Output the (X, Y) coordinate of the center of the cell containing the given text.  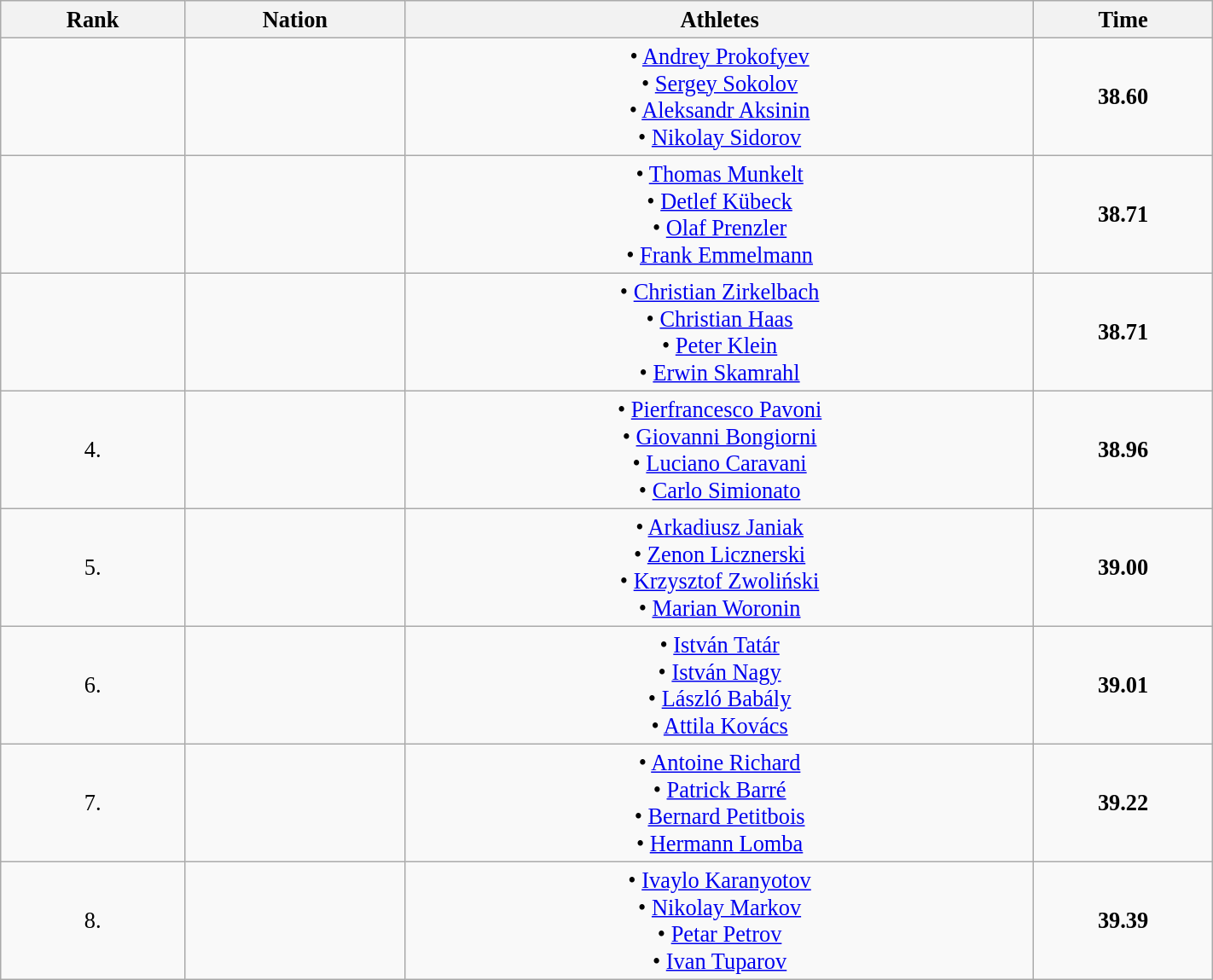
38.60 (1123, 96)
6. (93, 685)
• Arkadiusz Janiak• Zenon Licznerski• Krzysztof Zwoliński• Marian Woronin (720, 567)
• Pierfrancesco Pavoni• Giovanni Bongiorni• Luciano Caravani• Carlo Simionato (720, 449)
39.39 (1123, 920)
• Christian Zirkelbach• Christian Haas• Peter Klein• Erwin Skamrahl (720, 332)
8. (93, 920)
Rank (93, 19)
• Andrey Prokofyev• Sergey Sokolov• Aleksandr Aksinin• Nikolay Sidorov (720, 96)
Time (1123, 19)
39.01 (1123, 685)
• Antoine Richard• Patrick Barré• Bernard Petitbois• Hermann Lomba (720, 803)
• Ivaylo Karanyotov• Nikolay Markov• Petar Petrov• Ivan Tuparov (720, 920)
Nation (295, 19)
7. (93, 803)
5. (93, 567)
• Thomas Munkelt• Detlef Kübeck• Olaf Prenzler• Frank Emmelmann (720, 214)
• István Tatár• István Nagy• László Babály• Attila Kovács (720, 685)
39.22 (1123, 803)
39.00 (1123, 567)
38.96 (1123, 449)
4. (93, 449)
Athletes (720, 19)
